Return [x, y] of the center of cell containing provided text 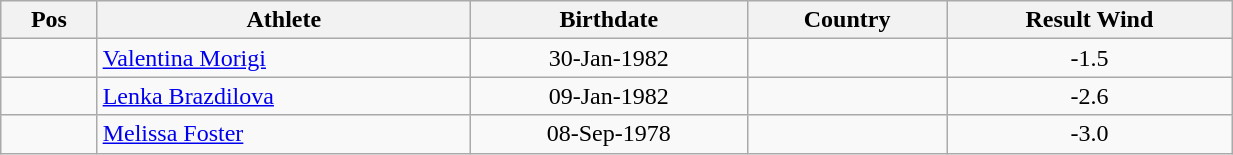
Lenka Brazdilova [284, 96]
Valentina Morigi [284, 58]
Pos [49, 20]
Country [847, 20]
-2.6 [1089, 96]
09-Jan-1982 [608, 96]
-1.5 [1089, 58]
Athlete [284, 20]
30-Jan-1982 [608, 58]
-3.0 [1089, 134]
Melissa Foster [284, 134]
08-Sep-1978 [608, 134]
Result Wind [1089, 20]
Birthdate [608, 20]
